For the text-containing cell, return its midpoint in (X, Y) coordinate format. 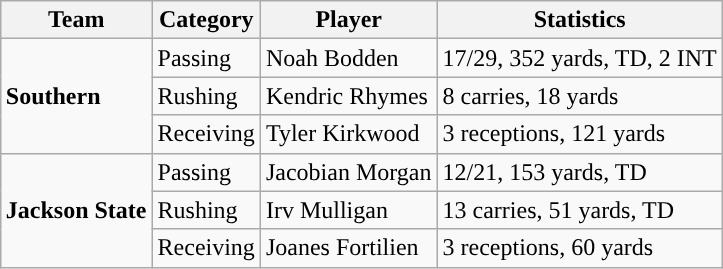
Kendric Rhymes (348, 96)
13 carries, 51 yards, TD (580, 210)
Joanes Fortilien (348, 248)
8 carries, 18 yards (580, 96)
17/29, 352 yards, TD, 2 INT (580, 58)
12/21, 153 yards, TD (580, 172)
Tyler Kirkwood (348, 134)
3 receptions, 60 yards (580, 248)
Irv Mulligan (348, 210)
Statistics (580, 20)
Jackson State (76, 210)
Category (206, 20)
Southern (76, 96)
Noah Bodden (348, 58)
Player (348, 20)
3 receptions, 121 yards (580, 134)
Team (76, 20)
Jacobian Morgan (348, 172)
